Output the [X, Y] coordinate of the center of the cell containing the given text.  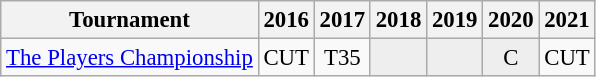
2016 [286, 20]
2018 [398, 20]
T35 [342, 58]
2021 [567, 20]
C [511, 58]
2019 [455, 20]
Tournament [130, 20]
The Players Championship [130, 58]
2017 [342, 20]
2020 [511, 20]
